Output the (X, Y) coordinate of the center of the cell containing the given text.  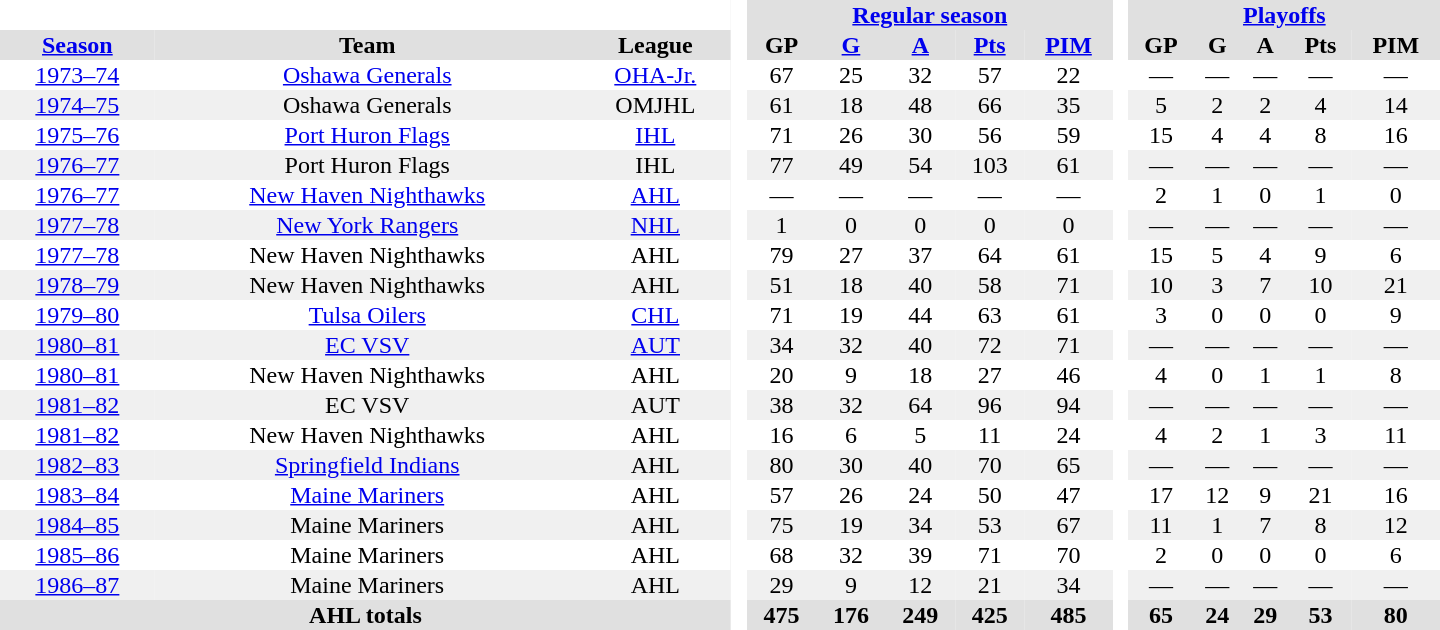
51 (782, 285)
Regular season (930, 15)
68 (782, 555)
96 (990, 405)
1973–74 (78, 75)
38 (782, 405)
NHL (656, 225)
39 (920, 555)
20 (782, 375)
AHL totals (366, 615)
66 (990, 105)
56 (990, 135)
1986–87 (78, 585)
485 (1068, 615)
OHA-Jr. (656, 75)
14 (1396, 105)
CHL (656, 315)
League (656, 45)
1982–83 (78, 465)
75 (782, 525)
1983–84 (78, 495)
103 (990, 165)
OMJHL (656, 105)
48 (920, 105)
58 (990, 285)
44 (920, 315)
1985–86 (78, 555)
1975–76 (78, 135)
59 (1068, 135)
1974–75 (78, 105)
54 (920, 165)
77 (782, 165)
1979–80 (78, 315)
Season (78, 45)
Tulsa Oilers (368, 315)
94 (1068, 405)
Springfield Indians (368, 465)
46 (1068, 375)
17 (1162, 495)
63 (990, 315)
425 (990, 615)
Playoffs (1284, 15)
72 (990, 345)
1984–85 (78, 525)
49 (850, 165)
New York Rangers (368, 225)
475 (782, 615)
249 (920, 615)
50 (990, 495)
25 (850, 75)
79 (782, 255)
37 (920, 255)
35 (1068, 105)
22 (1068, 75)
Team (368, 45)
176 (850, 615)
1978–79 (78, 285)
47 (1068, 495)
